Detect which cell encompasses the target text, then output its [x, y] center coordinate. 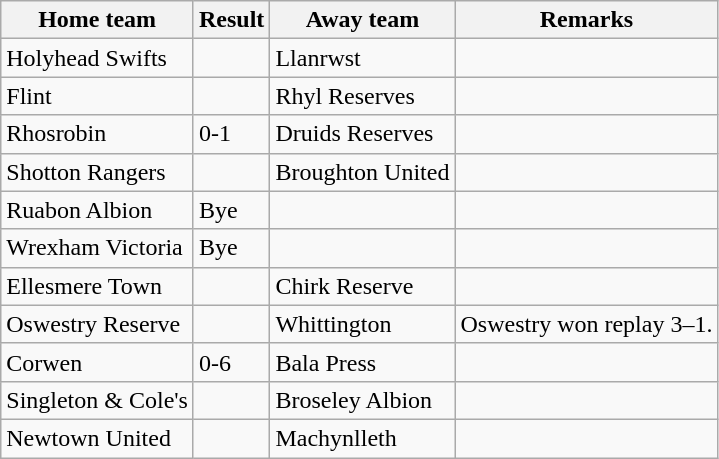
Rhosrobin [98, 134]
Remarks [586, 20]
Ruabon Albion [98, 210]
Whittington [362, 324]
Oswestry Reserve [98, 324]
Wrexham Victoria [98, 248]
Result [231, 20]
Druids Reserves [362, 134]
Chirk Reserve [362, 286]
Rhyl Reserves [362, 96]
Corwen [98, 362]
Bala Press [362, 362]
Machynlleth [362, 438]
0-6 [231, 362]
Ellesmere Town [98, 286]
Newtown United [98, 438]
Singleton & Cole's [98, 400]
Holyhead Swifts [98, 58]
Flint [98, 96]
Away team [362, 20]
Shotton Rangers [98, 172]
Oswestry won replay 3–1. [586, 324]
0-1 [231, 134]
Home team [98, 20]
Broughton United [362, 172]
Broseley Albion [362, 400]
Llanrwst [362, 58]
